Extract the (X, Y) coordinate from the center of the cell holding the provided text.  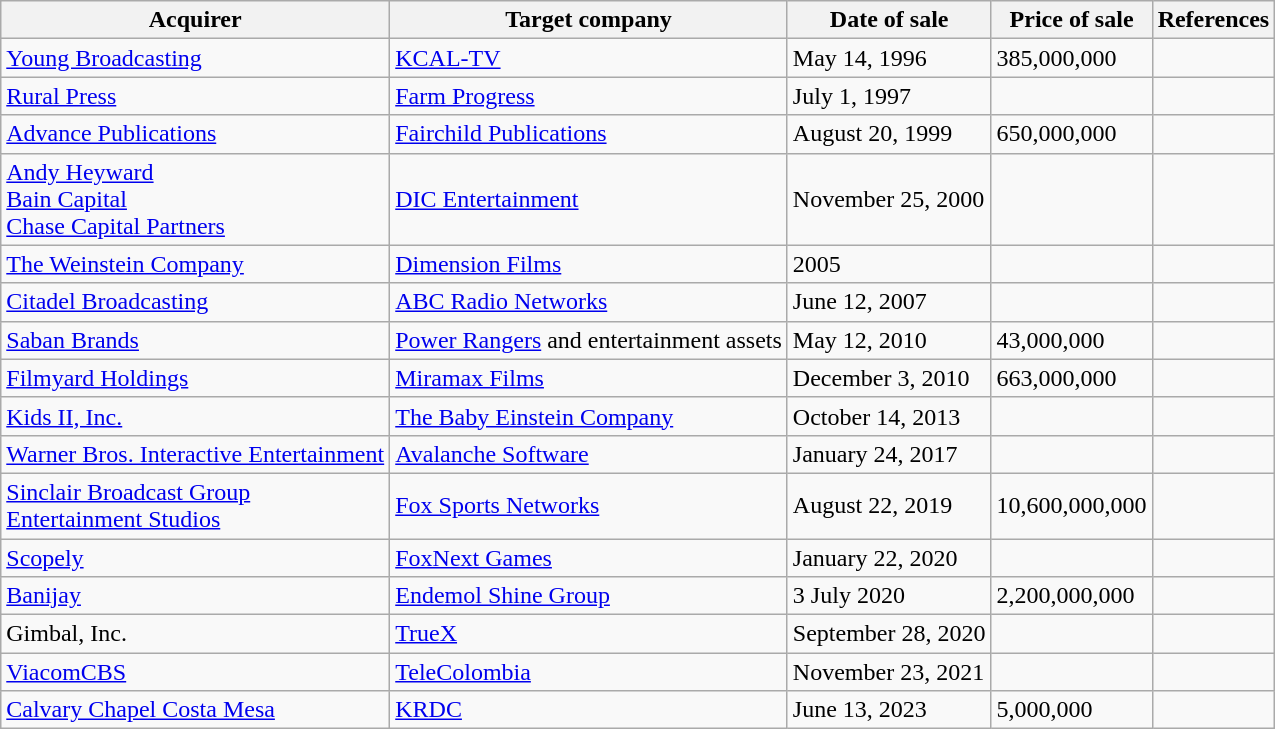
Banijay (196, 596)
Sinclair Broadcast GroupEntertainment Studios (196, 506)
The Weinstein Company (196, 264)
KRDC (589, 710)
Gimbal, Inc. (196, 634)
Saban Brands (196, 340)
The Baby Einstein Company (589, 416)
June 13, 2023 (889, 710)
October 14, 2013 (889, 416)
Andy Heyward Bain CapitalChase Capital Partners (196, 199)
2005 (889, 264)
ViacomCBS (196, 672)
Filmyard Holdings (196, 378)
December 3, 2010 (889, 378)
January 22, 2020 (889, 557)
Date of sale (889, 20)
References (1214, 20)
November 25, 2000 (889, 199)
Citadel Broadcasting (196, 302)
Avalanche Software (589, 454)
Advance Publications (196, 134)
3 July 2020 (889, 596)
Calvary Chapel Costa Mesa (196, 710)
10,600,000,000 (1072, 506)
May 12, 2010 (889, 340)
Acquirer (196, 20)
September 28, 2020 (889, 634)
TeleColombia (589, 672)
May 14, 1996 (889, 58)
August 20, 1999 (889, 134)
2,200,000,000 (1072, 596)
Scopely (196, 557)
Fairchild Publications (589, 134)
Farm Progress (589, 96)
663,000,000 (1072, 378)
Price of sale (1072, 20)
TrueX (589, 634)
Warner Bros. Interactive Entertainment (196, 454)
650,000,000 (1072, 134)
FoxNext Games (589, 557)
June 12, 2007 (889, 302)
Endemol Shine Group (589, 596)
DIC Entertainment (589, 199)
Kids II, Inc. (196, 416)
Young Broadcasting (196, 58)
385,000,000 (1072, 58)
Power Rangers and entertainment assets (589, 340)
Rural Press (196, 96)
Miramax Films (589, 378)
August 22, 2019 (889, 506)
Fox Sports Networks (589, 506)
KCAL-TV (589, 58)
ABC Radio Networks (589, 302)
July 1, 1997 (889, 96)
Dimension Films (589, 264)
43,000,000 (1072, 340)
November 23, 2021 (889, 672)
5,000,000 (1072, 710)
Target company (589, 20)
January 24, 2017 (889, 454)
